Provide the (X, Y) coordinate of the cell's center where the given text is located.  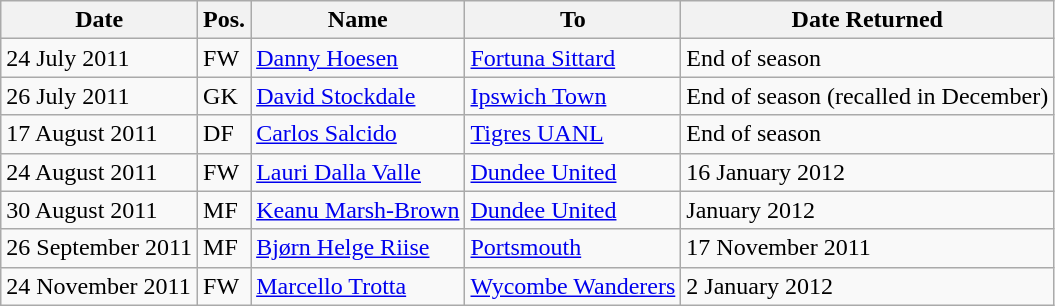
Pos. (224, 20)
2 January 2012 (868, 286)
January 2012 (868, 210)
Date Returned (868, 20)
Marcello Trotta (358, 286)
24 August 2011 (100, 172)
26 September 2011 (100, 248)
DF (224, 134)
To (573, 20)
Name (358, 20)
Bjørn Helge Riise (358, 248)
End of season (recalled in December) (868, 96)
16 January 2012 (868, 172)
24 July 2011 (100, 58)
Lauri Dalla Valle (358, 172)
26 July 2011 (100, 96)
GK (224, 96)
30 August 2011 (100, 210)
Carlos Salcido (358, 134)
Danny Hoesen (358, 58)
17 November 2011 (868, 248)
Keanu Marsh-Brown (358, 210)
17 August 2011 (100, 134)
Portsmouth (573, 248)
Date (100, 20)
Fortuna Sittard (573, 58)
Tigres UANL (573, 134)
Ipswich Town (573, 96)
24 November 2011 (100, 286)
David Stockdale (358, 96)
Wycombe Wanderers (573, 286)
